Identify which cell holds the provided text, then report its (x, y) central coordinate. 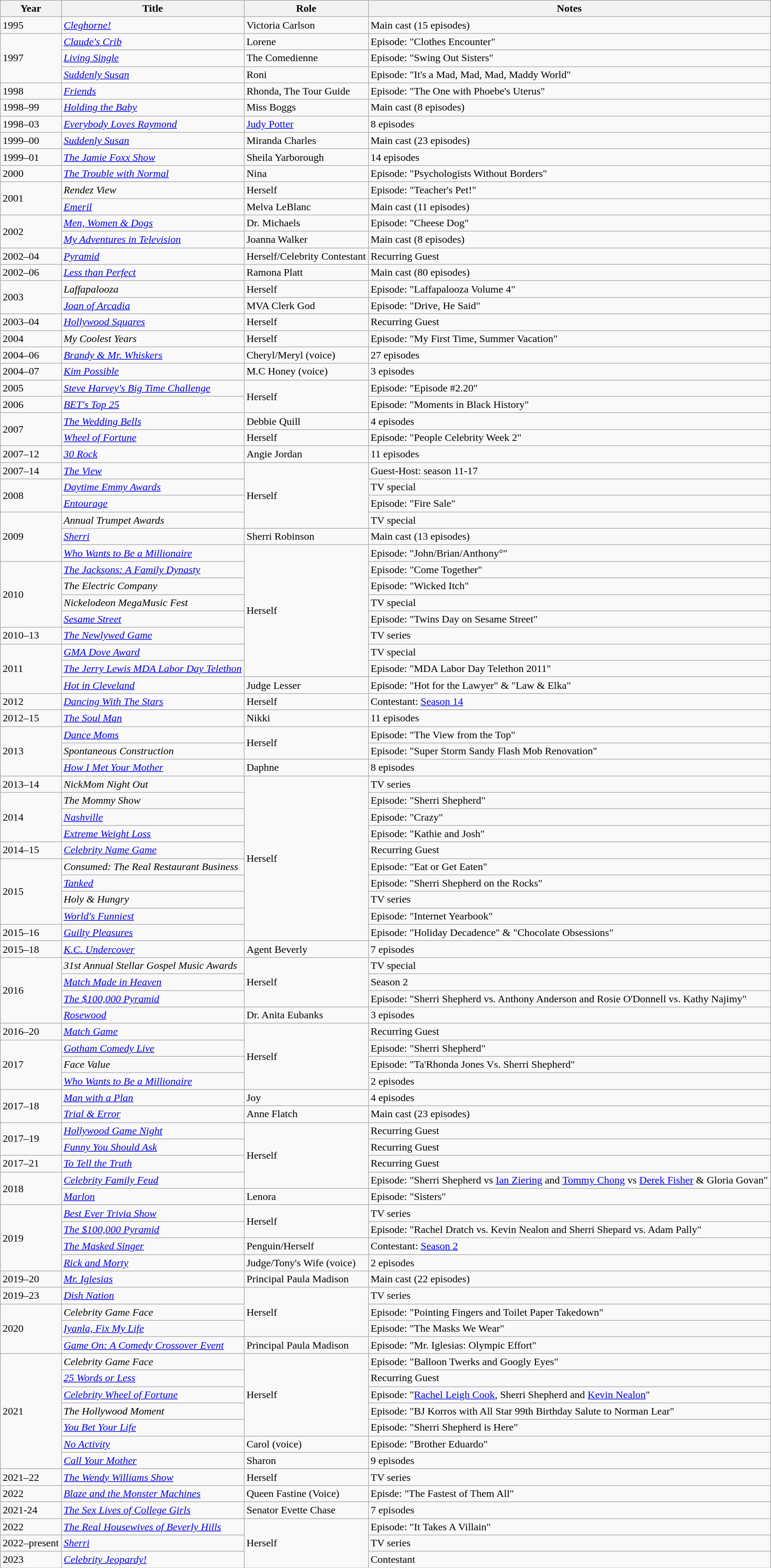
Dancing With The Stars (153, 701)
Episde: "The Fastest of Them All" (569, 1493)
Celebrity Family Feud (153, 1180)
Anne Flatch (306, 1114)
2013 (31, 751)
2001 (31, 198)
Holding the Baby (153, 108)
Episode: "Swing Out Sisters" (569, 58)
Nashville (153, 817)
Miss Boggs (306, 108)
Call Your Mother (153, 1460)
2016 (31, 990)
Blaze and the Monster Machines (153, 1493)
Nina (306, 173)
Cleghorne! (153, 25)
The Wedding Bells (153, 421)
Consumed: The Real Restaurant Business (153, 867)
2023 (31, 1560)
Cheryl/Meryl (voice) (306, 355)
1998 (31, 91)
GMA Dove Award (153, 652)
Sharon (306, 1460)
Judge Lesser (306, 685)
2015–16 (31, 932)
2004–06 (31, 355)
2021 (31, 1411)
Main cast (80 episodes) (569, 273)
2017 (31, 1065)
2000 (31, 173)
2014–15 (31, 850)
Episode: "Come Together" (569, 570)
The View (153, 470)
Episode: "Eat or Get Eaten" (569, 867)
25 Words or Less (153, 1378)
Episode: "Holiday Decadence" & "Chocolate Obsessions" (569, 932)
M.C Honey (voice) (306, 372)
To Tell the Truth (153, 1164)
Trial & Error (153, 1114)
2019–20 (31, 1279)
Hot in Cleveland (153, 685)
Wheel of Fortune (153, 437)
Main cast (15 episodes) (569, 25)
Senator Evette Chase (306, 1510)
Rendez View (153, 190)
Guest-Host: season 11-17 (569, 470)
2003 (31, 297)
Angie Jordan (306, 454)
2010–13 (31, 636)
The Masked Singer (153, 1246)
Funny You Should Ask (153, 1147)
Everybody Loves Raymond (153, 124)
1997 (31, 58)
Joan of Arcadia (153, 306)
2020 (31, 1329)
2004–07 (31, 372)
Steve Harvey's Big Time Challenge (153, 388)
2006 (31, 404)
Joanna Walker (306, 240)
Gotham Comedy Live (153, 1048)
2005 (31, 388)
MVA Clerk God (306, 306)
Living Single (153, 58)
2011 (31, 668)
2016–20 (31, 1032)
2003–04 (31, 322)
Role (306, 9)
Sesame Street (153, 619)
Episode: "It's a Mad, Mad, Mad, Maddy World" (569, 75)
Spontaneous Construction (153, 751)
2013–14 (31, 784)
K.C. Undercover (153, 949)
The Wendy Williams Show (153, 1477)
2014 (31, 817)
World's Funniest (153, 916)
Episode: "Sherri Shepherd vs. Anthony Anderson and Rosie O'Donnell vs. Kathy Najimy" (569, 998)
2009 (31, 537)
Episode: "Mr. Iglesias: Olympic Effort" (569, 1345)
2002–06 (31, 273)
Claude's Crib (153, 42)
Episode: "The One with Phoebe's Uterus" (569, 91)
The Sex Lives of College Girls (153, 1510)
Episode: "Episode #2.20" (569, 388)
Lenora (306, 1196)
Sheila Yarborough (306, 157)
Herself/Celebrity Contestant (306, 256)
Episode: "Twins Day on Sesame Street" (569, 619)
Melva LeBlanc (306, 207)
1999–00 (31, 140)
Carol (voice) (306, 1444)
Emeril (153, 207)
Extreme Weight Loss (153, 834)
Rhonda, The Tour Guide (306, 91)
Game On: A Comedy Crossover Event (153, 1345)
Episode: "Wicked Itch" (569, 586)
2019 (31, 1238)
Main cast (13 episodes) (569, 537)
Celebrity Wheel of Fortune (153, 1395)
Match Game (153, 1032)
Sherri Robinson (306, 537)
2017–19 (31, 1139)
Episode: "It Takes A Villain" (569, 1526)
Brandy & Mr. Whiskers (153, 355)
Episode: "Sherri Shepherd on the Rocks" (569, 883)
Episode: "Fire Sale" (569, 504)
Men, Women & Dogs (153, 223)
Victoria Carlson (306, 25)
The Real Housewives of Beverly Hills (153, 1526)
30 Rock (153, 454)
Title (153, 9)
Episode: "Sherri Shepherd vs Ian Ziering and Tommy Chong vs Derek Fisher & Gloria Govan" (569, 1180)
2021–22 (31, 1477)
BET's Top 25 (153, 404)
Dr. Michaels (306, 223)
Main cast (22 episodes) (569, 1279)
2008 (31, 496)
Hollywood Squares (153, 322)
Episode: "MDA Labor Day Telethon 2011" (569, 668)
27 episodes (569, 355)
Episode: "Kathie and Josh" (569, 834)
Dance Moms (153, 735)
Daphne (306, 768)
Debbie Quill (306, 421)
9 episodes (569, 1460)
My Adventures in Television (153, 240)
Guilty Pleasures (153, 932)
Dish Nation (153, 1296)
1998–99 (31, 108)
Nikki (306, 718)
Rosewood (153, 1015)
The Newlywed Game (153, 636)
Episode: "Brother Eduardo" (569, 1444)
Episode: "Hot for the Lawyer" & "Law & Elka" (569, 685)
Daytime Emmy Awards (153, 487)
Man with a Plan (153, 1098)
2007 (31, 429)
The Soul Man (153, 718)
My Coolest Years (153, 339)
Episode: "Ta'Rhonda Jones Vs. Sherri Shepherd" (569, 1065)
Penguin/Herself (306, 1246)
Episode: "Cheese Dog" (569, 223)
How I Met Your Mother (153, 768)
Iyanla, Fix My Life (153, 1329)
Episode: "The Masks We Wear" (569, 1329)
1995 (31, 25)
Contestant: Season 2 (569, 1246)
Holy & Hungry (153, 900)
2019–23 (31, 1296)
The Comedienne (306, 58)
Ramona Platt (306, 273)
Queen Fastine (Voice) (306, 1493)
2002 (31, 231)
Marlon (153, 1196)
Roni (306, 75)
Dr. Anita Eubanks (306, 1015)
NickMom Night Out (153, 784)
Episode: "Drive, He Said" (569, 306)
Episode: "Super Storm Sandy Flash Mob Renovation" (569, 751)
2002–04 (31, 256)
2012 (31, 701)
Entourage (153, 504)
Episode: "Teacher's Pet!" (569, 190)
Rick and Morty (153, 1263)
Celebrity Name Game (153, 850)
Nickelodeon MegaMusic Fest (153, 603)
Less than Perfect (153, 273)
2007–12 (31, 454)
Friends (153, 91)
2004 (31, 339)
Joy (306, 1098)
Episode: "Psychologists Without Borders" (569, 173)
Year (31, 9)
Episode: "Rachel Leigh Cook, Sherri Shepherd and Kevin Nealon" (569, 1395)
Main cast (11 episodes) (569, 207)
Episode: "Clothes Encounter" (569, 42)
2012–15 (31, 718)
Miranda Charles (306, 140)
Mr. Iglesias (153, 1279)
2018 (31, 1188)
Best Ever Trivia Show (153, 1213)
Tanked (153, 883)
Episode: "Sherri Shepherd is Here" (569, 1428)
1999–01 (31, 157)
2017–21 (31, 1164)
Episode: "Moments in Black History" (569, 404)
Episode: "John/Brian/Anthony°" (569, 553)
Contestant: Season 14 (569, 701)
Episode: "My First Time, Summer Vacation" (569, 339)
The Electric Company (153, 586)
Pyramid (153, 256)
Match Made in Heaven (153, 982)
31st Annual Stellar Gospel Music Awards (153, 965)
2010 (31, 594)
2022–present (31, 1543)
Episode: "People Celebrity Week 2" (569, 437)
2015 (31, 891)
Celebrity Jeopardy! (153, 1560)
Lorene (306, 42)
Episode: "BJ Korros with All Star 99th Birthday Salute to Norman Lear" (569, 1411)
2017–18 (31, 1106)
Hollywood Game Night (153, 1131)
No Activity (153, 1444)
2015–18 (31, 949)
2007–14 (31, 470)
The Mommy Show (153, 801)
1998–03 (31, 124)
2021-24 (31, 1510)
The Trouble with Normal (153, 173)
Face Value (153, 1065)
Judy Potter (306, 124)
Episode: "Rachel Dratch vs. Kevin Nealon and Sherri Shepard vs. Adam Pally" (569, 1229)
Contestant (569, 1560)
The Hollywood Moment (153, 1411)
You Bet Your Life (153, 1428)
Episode: "The View from the Top" (569, 735)
Episode: "Internet Yearbook" (569, 916)
The Jerry Lewis MDA Labor Day Telethon (153, 668)
14 episodes (569, 157)
Laffapalooza (153, 289)
Season 2 (569, 982)
Episode: "Crazy" (569, 817)
The Jamie Foxx Show (153, 157)
The Jacksons: A Family Dynasty (153, 570)
Episode: "Pointing Fingers and Toilet Paper Takedown" (569, 1312)
Episode: "Laffapalooza Volume 4" (569, 289)
Judge/Tony's Wife (voice) (306, 1263)
Episode: "Sisters" (569, 1196)
Agent Beverly (306, 949)
Kim Possible (153, 372)
Episode: "Balloon Twerks and Googly Eyes" (569, 1362)
Annual Trumpet Awards (153, 520)
Notes (569, 9)
